Search for the cell housing the specified text and yield its (X, Y) center coordinate. 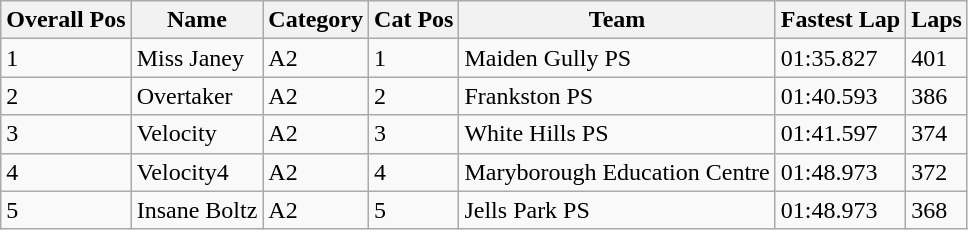
Maiden Gully PS (617, 58)
Jells Park PS (617, 210)
Velocity4 (197, 172)
Insane Boltz (197, 210)
368 (937, 210)
Category (316, 20)
Team (617, 20)
386 (937, 96)
White Hills PS (617, 134)
Name (197, 20)
Overall Pos (66, 20)
Overtaker (197, 96)
Frankston PS (617, 96)
Maryborough Education Centre (617, 172)
01:35.827 (840, 58)
Fastest Lap (840, 20)
372 (937, 172)
401 (937, 58)
01:41.597 (840, 134)
Cat Pos (414, 20)
374 (937, 134)
01:40.593 (840, 96)
Miss Janey (197, 58)
Velocity (197, 134)
Laps (937, 20)
